Identify which cell holds the provided text, then report its [x, y] central coordinate. 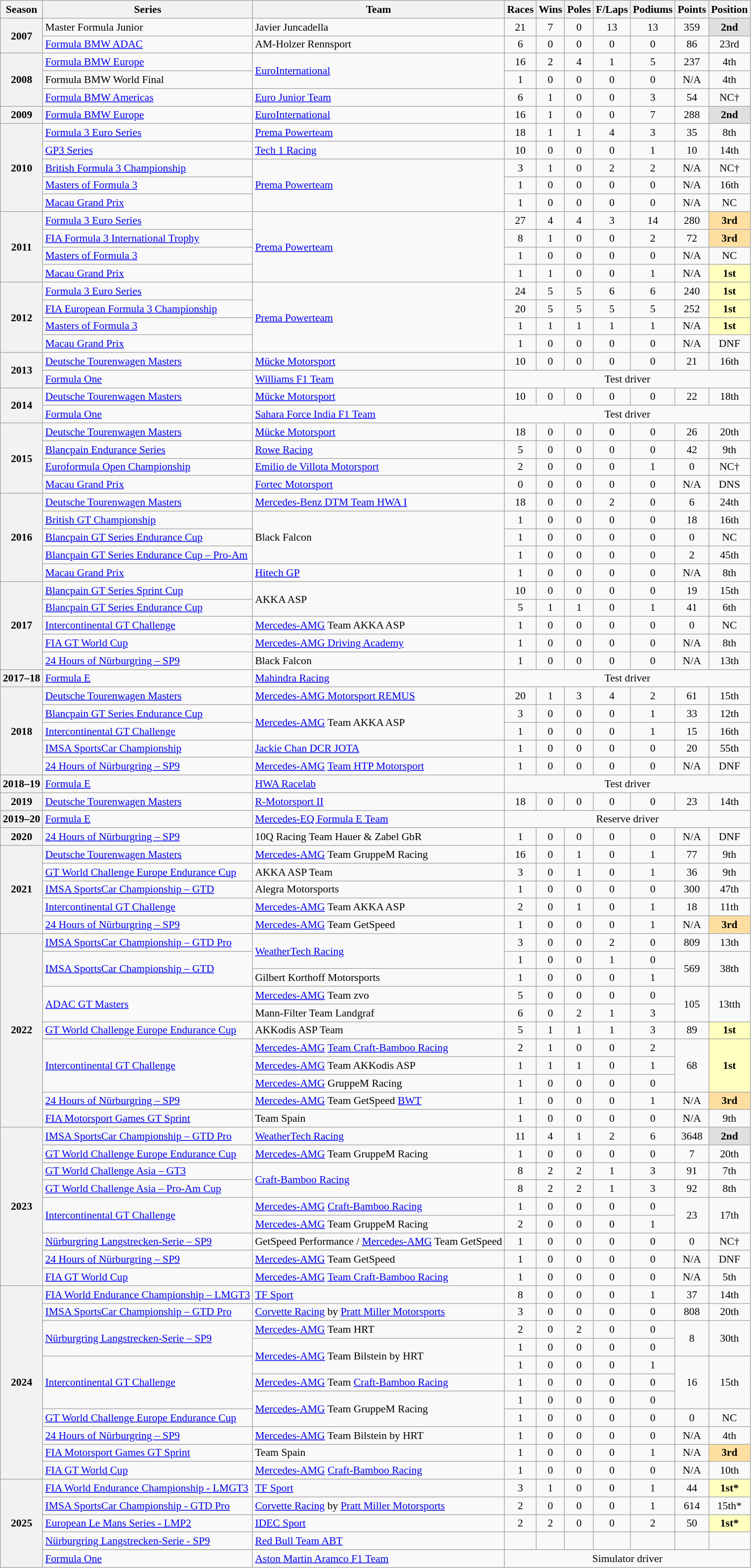
F/Laps [612, 9]
Reserve driver [627, 819]
2014 [22, 405]
AKKodis ASP Team [378, 1030]
Blancpain GT Series Sprint Cup [147, 591]
2018 [22, 731]
288 [692, 115]
72 [692, 238]
Series [147, 9]
Poles [579, 9]
2012 [22, 317]
Wins [550, 9]
91 [692, 1171]
Aston Martin Aramco F1 Team [378, 1559]
2019–20 [22, 819]
Mercedes-AMG Team HTP Motorsport [378, 766]
FIA World Endurance Championship – LMGT3 [147, 1295]
Mercedes-Benz DTM Team HWA I [378, 503]
Hitech GP [378, 573]
7th [729, 1171]
Formula BMW World Final [147, 80]
10Q Racing Team Hauer & Zabel GbR [378, 837]
5th [729, 1277]
47th [729, 890]
Euroformula Open Championship [147, 467]
15 [692, 731]
Blancpain Endurance Series [147, 450]
2007 [22, 36]
86 [692, 44]
Position [729, 9]
6th [729, 608]
Javier Juncadella [378, 27]
GP3 Series [147, 150]
ADAC GT Masters [147, 1004]
23rd [729, 44]
European Le Mans Series - LMP2 [147, 1524]
2025 [22, 1524]
61 [692, 696]
2010 [22, 168]
British Formula 3 Championship [147, 168]
45th [729, 555]
Red Bull Team ABT [378, 1541]
11th [729, 907]
Rowe Racing [378, 450]
Alegra Motorsports [378, 890]
19 [692, 591]
15th* [729, 1506]
26 [692, 432]
280 [692, 221]
FIA Formula 3 International Trophy [147, 238]
2017–18 [22, 678]
AM-Holzer Rennsport [378, 44]
30th [729, 1338]
36 [692, 872]
2015 [22, 458]
R-Motorsport II [378, 802]
Races [520, 9]
27 [520, 221]
68 [692, 1065]
237 [692, 62]
569 [692, 969]
Mercedes-AMG Team zvo [378, 995]
Jackie Chan DCR JOTA [378, 749]
35 [692, 133]
22 [692, 397]
Formula BMW Americas [147, 97]
24 [520, 291]
14 [653, 221]
Formula BMW ADAC [147, 44]
2020 [22, 837]
Nürburgring Langstrecken-Serie - SP9 [147, 1541]
2019 [22, 802]
IMSA SportsCar Championship [147, 749]
2018–19 [22, 784]
77 [692, 854]
GetSpeed Performance / Mercedes-AMG Team GetSpeed [378, 1242]
359 [692, 27]
Master Formula Junior [147, 27]
33 [692, 714]
Simulator driver [627, 1559]
Craft-Bamboo Racing [378, 1180]
2017 [22, 626]
AKKA ASP [378, 599]
Mercedes-EQ Formula E Team [378, 819]
British GT Championship [147, 520]
Mann-Filter Team Landgraf [378, 1013]
Gilbert Korthoff Motorsports [378, 978]
Podiums [653, 9]
Tech 1 Racing [378, 150]
HWA Racelab [378, 784]
Mercedes-AMG Motorsport REMUS [378, 696]
Points [692, 9]
24th [729, 503]
12th [729, 714]
240 [692, 291]
38th [729, 969]
2024 [22, 1383]
FIA World Endurance Championship - LMGT3 [147, 1488]
Euro Junior Team [378, 97]
89 [692, 1030]
2008 [22, 80]
3648 [692, 1136]
2021 [22, 890]
Mercedes-AMG Team HRT [378, 1330]
IMSA SportsCar Championship - GTD Pro [147, 1506]
614 [692, 1506]
IDEC Sport [378, 1524]
808 [692, 1312]
17th [729, 1216]
2023 [22, 1207]
50 [692, 1524]
Sahara Force India F1 Team [378, 415]
2022 [22, 1030]
13tth [729, 1004]
55th [729, 749]
252 [692, 309]
Team [378, 9]
44 [692, 1488]
Mahindra Racing [378, 678]
2011 [22, 247]
Williams F1 Team [378, 379]
DNS [729, 485]
Mercedes-AMG Team GetSpeed BWT [378, 1101]
2016 [22, 538]
FIA European Formula 3 Championship [147, 309]
809 [692, 942]
41 [692, 608]
Season [22, 9]
Fortec Motorsport [378, 485]
105 [692, 1004]
2009 [22, 115]
92 [692, 1189]
Mercedes-AMG Team AKKodis ASP [378, 1066]
54 [692, 97]
2013 [22, 371]
11 [520, 1136]
Mercedes-AMG Driving Academy [378, 643]
18th [729, 397]
300 [692, 890]
AKKA ASP Team [378, 872]
Mercedes-AMG GruppeM Racing [378, 1083]
GT World Challenge Asia – GT3 [147, 1171]
GT World Challenge Asia – Pro-Am Cup [147, 1189]
37 [692, 1295]
Blancpain GT Series Endurance Cup – Pro-Am [147, 555]
42 [692, 450]
Emilio de Villota Motorsport [378, 467]
10th [729, 1471]
